Detect which cell encompasses the target text, then output its (x, y) center coordinate. 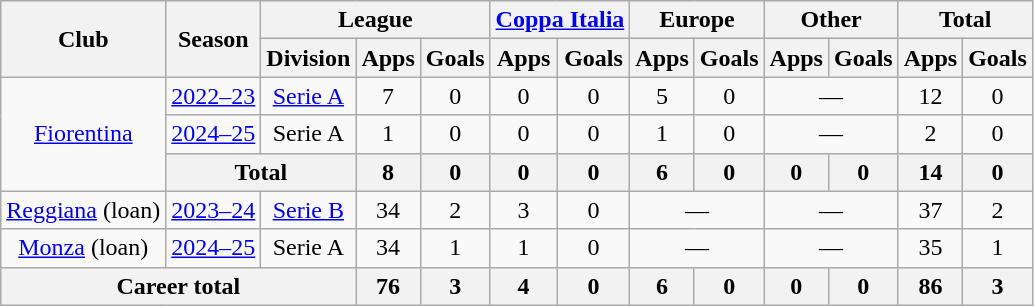
Career total (178, 286)
Fiorentina (84, 134)
Division (308, 58)
5 (662, 96)
86 (930, 286)
Serie B (308, 210)
2023–24 (214, 210)
4 (524, 286)
14 (930, 172)
Coppa Italia (560, 20)
2022–23 (214, 96)
7 (388, 96)
Other (831, 20)
Season (214, 39)
76 (388, 286)
Europe (697, 20)
Reggiana (loan) (84, 210)
35 (930, 248)
League (376, 20)
8 (388, 172)
Monza (loan) (84, 248)
Club (84, 39)
37 (930, 210)
12 (930, 96)
